Detect which cell encompasses the target text, then output its [X, Y] center coordinate. 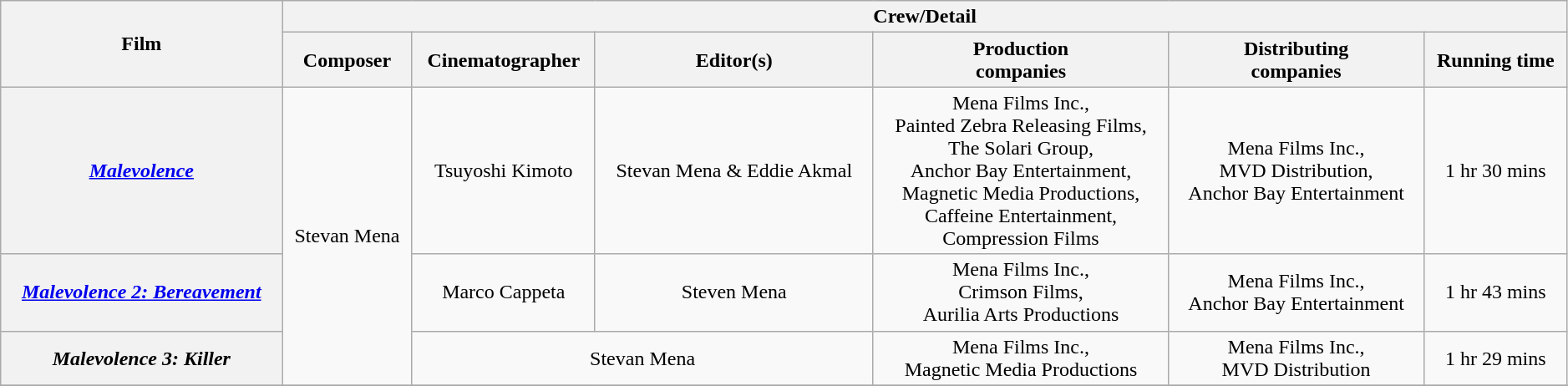
Crew/Detail [925, 17]
Stevan Mena & Eddie Akmal [733, 170]
Film [142, 43]
Marco Cappeta [503, 292]
1 hr 43 mins [1495, 292]
1 hr 29 mins [1495, 358]
Malevolence 2: Bereavement [142, 292]
Cinematographer [503, 60]
Editor(s) [733, 60]
Mena Films Inc., Magnetic Media Productions [1021, 358]
Production companies [1021, 60]
1 hr 30 mins [1495, 170]
Malevolence [142, 170]
Composer [348, 60]
Mena Films Inc., Crimson Films, Aurilia Arts Productions [1021, 292]
Distributing companies [1297, 60]
Mena Films Inc., MVD Distribution [1297, 358]
Tsuyoshi Kimoto [503, 170]
Mena Films Inc., Anchor Bay Entertainment [1297, 292]
Malevolence 3: Killer [142, 358]
Mena Films Inc., MVD Distribution, Anchor Bay Entertainment [1297, 170]
Running time [1495, 60]
Steven Mena [733, 292]
